Locate the cell with the specified text and output its (X, Y) center coordinate. 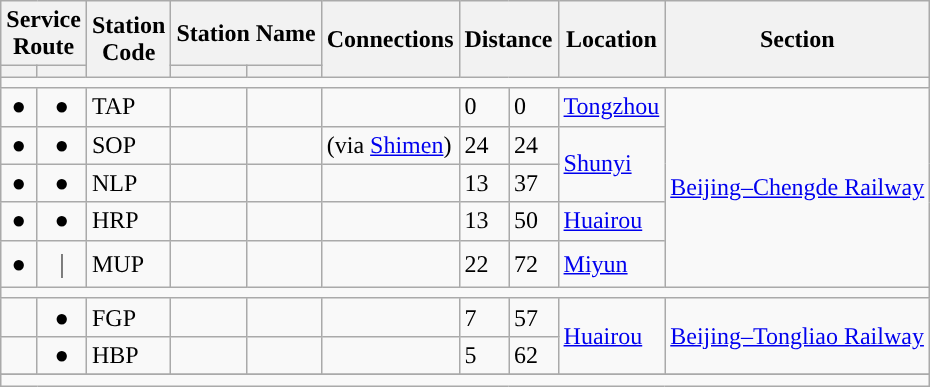
Beijing–Tongliao Railway (798, 336)
72 (534, 264)
Tongzhou (612, 107)
Beijing–Chengde Railway (798, 188)
NLP (128, 183)
｜ (62, 264)
MUP (128, 264)
Section (798, 39)
57 (534, 317)
Connections (390, 39)
StationCode (128, 39)
Distance (508, 39)
50 (534, 221)
Shunyi (612, 164)
37 (534, 183)
(via Shimen) (390, 145)
HBP (128, 355)
7 (484, 317)
62 (534, 355)
5 (484, 355)
HRP (128, 221)
Miyun (612, 264)
ServiceRoute (44, 34)
Station Name (246, 34)
TAP (128, 107)
Location (612, 39)
22 (484, 264)
FGP (128, 317)
SOP (128, 145)
